Detect which cell encompasses the target text, then output its [x, y] center coordinate. 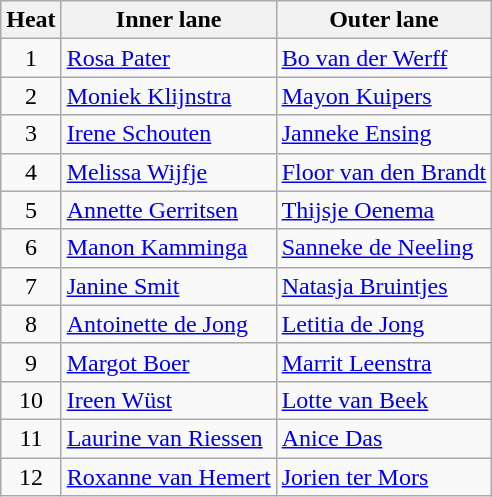
Manon Kamminga [168, 248]
Irene Schouten [168, 134]
7 [31, 286]
Annette Gerritsen [168, 210]
Lotte van Beek [384, 400]
11 [31, 438]
Jorien ter Mors [384, 477]
Sanneke de Neeling [384, 248]
Mayon Kuipers [384, 96]
10 [31, 400]
9 [31, 362]
Thijsje Oenema [384, 210]
Melissa Wijfje [168, 172]
Marrit Leenstra [384, 362]
Natasja Bruintjes [384, 286]
Floor van den Brandt [384, 172]
8 [31, 324]
Margot Boer [168, 362]
Bo van der Werff [384, 58]
Letitia de Jong [384, 324]
Inner lane [168, 20]
5 [31, 210]
Laurine van Riessen [168, 438]
Anice Das [384, 438]
Rosa Pater [168, 58]
Moniek Klijnstra [168, 96]
Heat [31, 20]
Janneke Ensing [384, 134]
Janine Smit [168, 286]
4 [31, 172]
Antoinette de Jong [168, 324]
3 [31, 134]
1 [31, 58]
Roxanne van Hemert [168, 477]
12 [31, 477]
2 [31, 96]
6 [31, 248]
Ireen Wüst [168, 400]
Outer lane [384, 20]
